Scan for the cell matching the given text and deliver its [X, Y] coordinate at center. 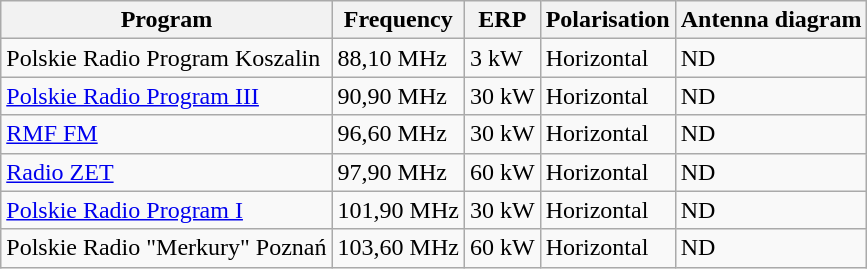
Polskie Radio "Merkury" Poznań [166, 248]
103,60 MHz [398, 248]
Polarisation [608, 20]
97,90 MHz [398, 172]
Polskie Radio Program III [166, 96]
RMF FM [166, 134]
96,60 MHz [398, 134]
Frequency [398, 20]
88,10 MHz [398, 58]
Radio ZET [166, 172]
3 kW [502, 58]
Antenna diagram [771, 20]
Polskie Radio Program I [166, 210]
101,90 MHz [398, 210]
Polskie Radio Program Koszalin [166, 58]
90,90 MHz [398, 96]
ERP [502, 20]
Program [166, 20]
